Capture the cell that displays the provided text and extract its (X, Y) central coordinate. 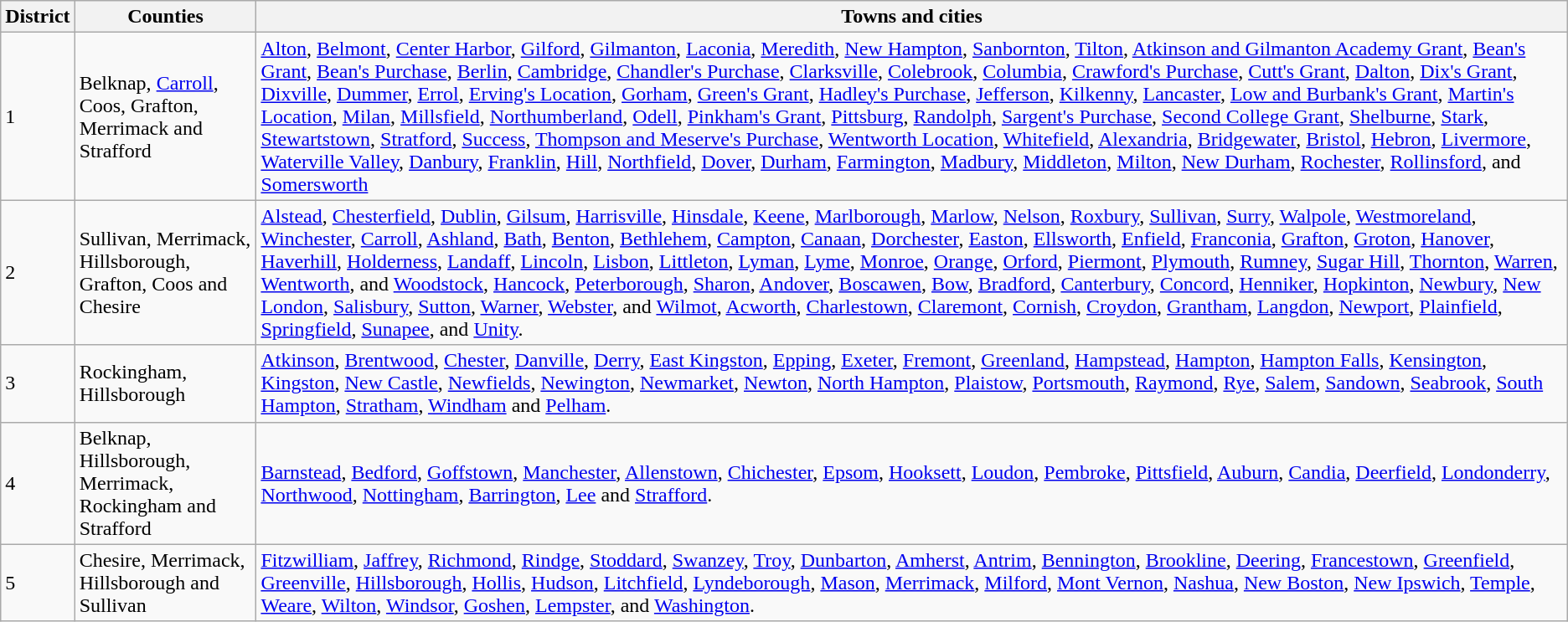
Rockingham, Hillsborough (166, 383)
3 (38, 383)
Belknap, Carroll, Coos, Grafton, Merrimack and Strafford (166, 116)
Belknap, Hillsborough, Merrimack, Rockingham and Strafford (166, 483)
2 (38, 273)
Counties (166, 17)
1 (38, 116)
Chesire, Merrimack, Hillsborough and Sullivan (166, 583)
Towns and cities (911, 17)
District (38, 17)
5 (38, 583)
4 (38, 483)
Sullivan, Merrimack, Hillsborough, Grafton, Coos and Chesire (166, 273)
